Search for the cell housing the specified text and yield its [x, y] center coordinate. 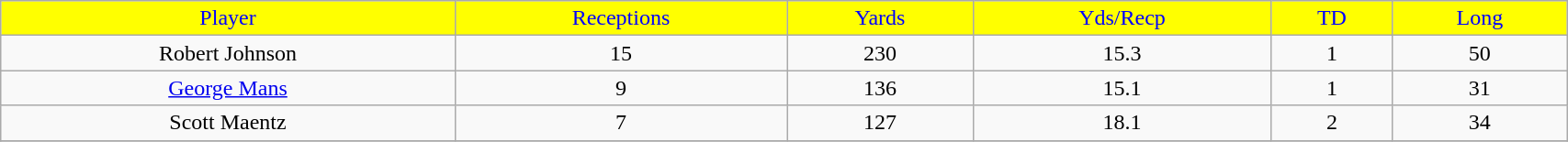
18.1 [1122, 123]
230 [880, 53]
Player [228, 18]
15 [621, 53]
Receptions [621, 18]
127 [880, 123]
Robert Johnson [228, 53]
34 [1480, 123]
7 [621, 123]
Scott Maentz [228, 123]
136 [880, 88]
9 [621, 88]
TD [1332, 18]
Long [1480, 18]
15.3 [1122, 53]
Yds/Recp [1122, 18]
George Mans [228, 88]
2 [1332, 123]
Yards [880, 18]
31 [1480, 88]
50 [1480, 53]
15.1 [1122, 88]
